Pinpoint the cell where the given text exists, returning its [x, y] midpoint coordinate. 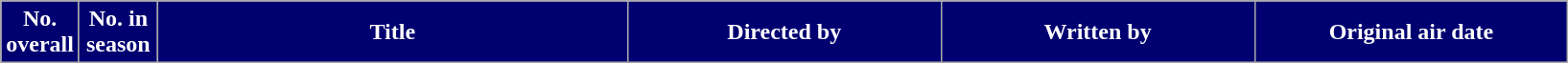
No. inseason [118, 32]
Title [392, 32]
No.overall [40, 32]
Directed by [784, 32]
Written by [1097, 32]
Original air date [1412, 32]
